Find where the given text appears and provide that cell's center as [X, Y] coordinate. 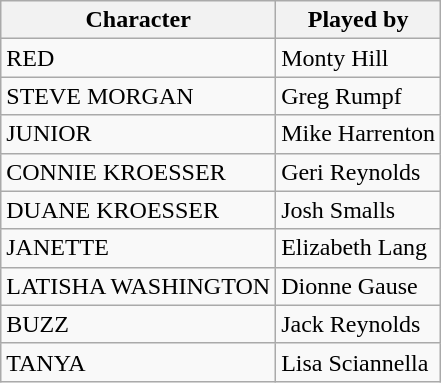
Geri Reynolds [358, 172]
RED [138, 58]
LATISHA WASHINGTON [138, 286]
Lisa Sciannella [358, 362]
Mike Harrenton [358, 134]
DUANE KROESSER [138, 210]
TANYA [138, 362]
Played by [358, 20]
Character [138, 20]
Greg Rumpf [358, 96]
BUZZ [138, 324]
Josh Smalls [358, 210]
Dionne Gause [358, 286]
Jack Reynolds [358, 324]
JUNIOR [138, 134]
Elizabeth Lang [358, 248]
Monty Hill [358, 58]
JANETTE [138, 248]
STEVE MORGAN [138, 96]
CONNIE KROESSER [138, 172]
